Output the [X, Y] coordinate of the center of the cell containing the given text.  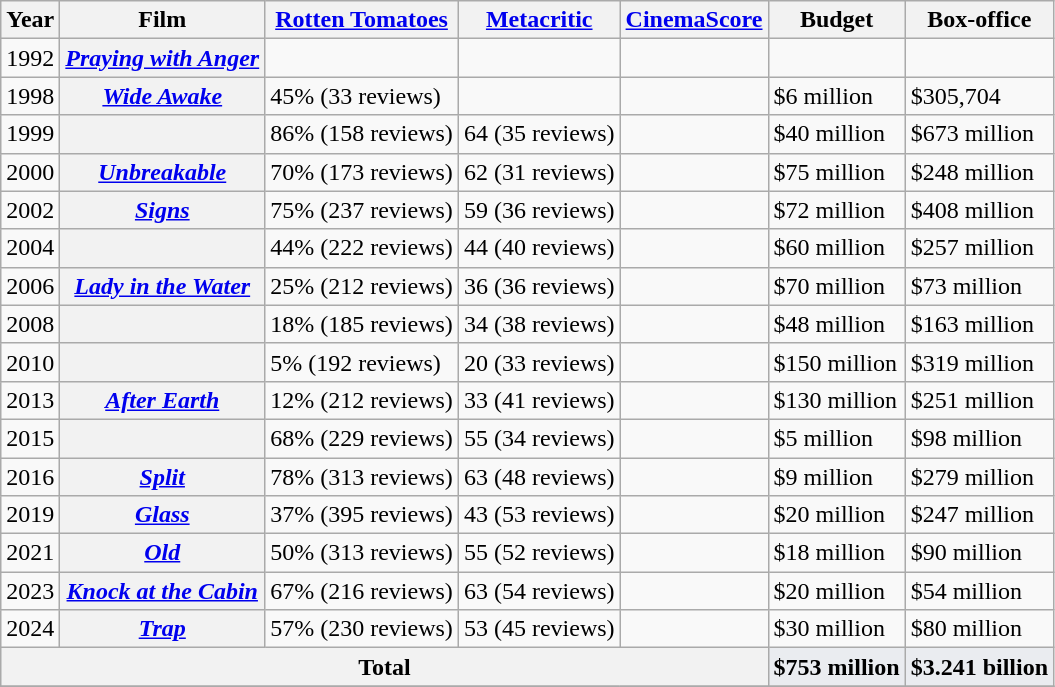
$305,704 [979, 96]
68% (229 reviews) [362, 438]
45% (33 reviews) [362, 96]
59 (36 reviews) [539, 210]
After Earth [162, 400]
2016 [30, 477]
2006 [30, 286]
$130 million [836, 400]
$70 million [836, 286]
20 (33 reviews) [539, 362]
2024 [30, 629]
$673 million [979, 134]
Rotten Tomatoes [362, 20]
Wide Awake [162, 96]
53 (45 reviews) [539, 629]
Split [162, 477]
2013 [30, 400]
2021 [30, 553]
Metacritic [539, 20]
$150 million [836, 362]
2002 [30, 210]
1999 [30, 134]
33 (41 reviews) [539, 400]
43 (53 reviews) [539, 515]
2004 [30, 248]
86% (158 reviews) [362, 134]
12% (212 reviews) [362, 400]
$73 million [979, 286]
1998 [30, 96]
67% (216 reviews) [362, 591]
2019 [30, 515]
Budget [836, 20]
25% (212 reviews) [362, 286]
2015 [30, 438]
Box-office [979, 20]
$60 million [836, 248]
63 (54 reviews) [539, 591]
$6 million [836, 96]
2023 [30, 591]
57% (230 reviews) [362, 629]
55 (52 reviews) [539, 553]
$54 million [979, 591]
$248 million [979, 172]
1992 [30, 58]
$30 million [836, 629]
Knock at the Cabin [162, 591]
$251 million [979, 400]
Praying with Anger [162, 58]
44% (222 reviews) [362, 248]
34 (38 reviews) [539, 324]
Trap [162, 629]
Unbreakable [162, 172]
$408 million [979, 210]
63 (48 reviews) [539, 477]
70% (173 reviews) [362, 172]
$9 million [836, 477]
CinemaScore [694, 20]
$75 million [836, 172]
Film [162, 20]
$40 million [836, 134]
$90 million [979, 553]
75% (237 reviews) [362, 210]
Lady in the Water [162, 286]
37% (395 reviews) [362, 515]
$257 million [979, 248]
64 (35 reviews) [539, 134]
5% (192 reviews) [362, 362]
$98 million [979, 438]
$753 million [836, 667]
44 (40 reviews) [539, 248]
2008 [30, 324]
2000 [30, 172]
$247 million [979, 515]
Year [30, 20]
78% (313 reviews) [362, 477]
2010 [30, 362]
$319 million [979, 362]
$3.241 billion [979, 667]
$18 million [836, 553]
50% (313 reviews) [362, 553]
Signs [162, 210]
$163 million [979, 324]
55 (34 reviews) [539, 438]
$279 million [979, 477]
36 (36 reviews) [539, 286]
18% (185 reviews) [362, 324]
62 (31 reviews) [539, 172]
Glass [162, 515]
$48 million [836, 324]
$80 million [979, 629]
Old [162, 553]
$72 million [836, 210]
Total [384, 667]
$5 million [836, 438]
